Identify which cell holds the provided text, then report its (x, y) central coordinate. 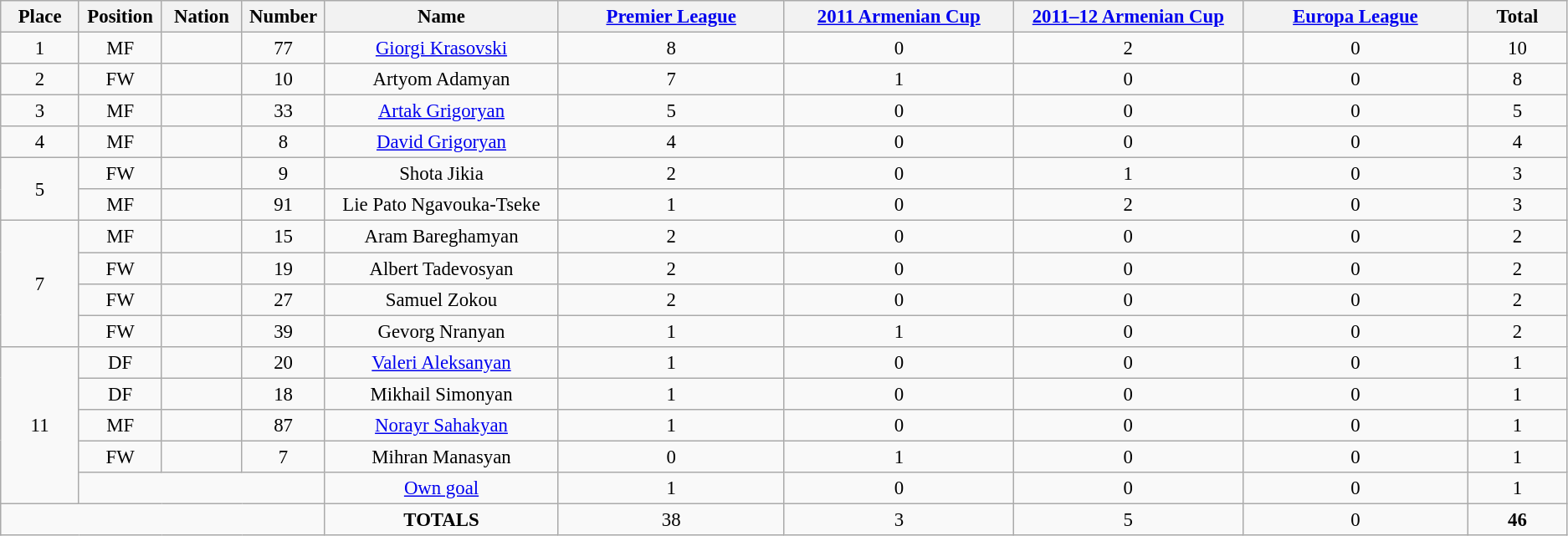
77 (283, 48)
87 (283, 426)
2011–12 Armenian Cup (1128, 17)
Mikhail Simonyan (442, 394)
9 (283, 174)
91 (283, 205)
39 (283, 331)
David Grigoryan (442, 142)
Norayr Sahakyan (442, 426)
2011 Armenian Cup (899, 17)
Number (283, 17)
Place (40, 17)
Samuel Zokou (442, 299)
Premier League (671, 17)
15 (283, 237)
33 (283, 111)
Nation (202, 17)
Position (120, 17)
Total (1518, 17)
19 (283, 268)
38 (671, 519)
18 (283, 394)
Aram Bareghamyan (442, 237)
Own goal (442, 488)
Artak Grigoryan (442, 111)
Giorgi Krasovski (442, 48)
Europa League (1355, 17)
TOTALS (442, 519)
Mihran Manasyan (442, 457)
20 (283, 362)
27 (283, 299)
Shota Jikia (442, 174)
Gevorg Nranyan (442, 331)
Lie Pato Ngavouka-Tseke (442, 205)
Artyom Adamyan (442, 79)
Valeri Aleksanyan (442, 362)
Name (442, 17)
11 (40, 425)
46 (1518, 519)
Albert Tadevosyan (442, 268)
